Return (X, Y) of the center of cell containing provided text 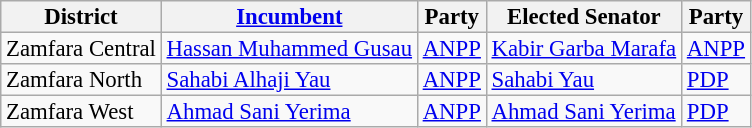
Zamfara West (81, 112)
Elected Senator (584, 17)
Hassan Muhammed Gusau (289, 49)
Incumbent (289, 17)
Zamfara North (81, 80)
District (81, 17)
Sahabi Alhaji Yau (289, 80)
Kabir Garba Marafa (584, 49)
Zamfara Central (81, 49)
Sahabi Yau (584, 80)
